Search for the cell housing the specified text and yield its [X, Y] center coordinate. 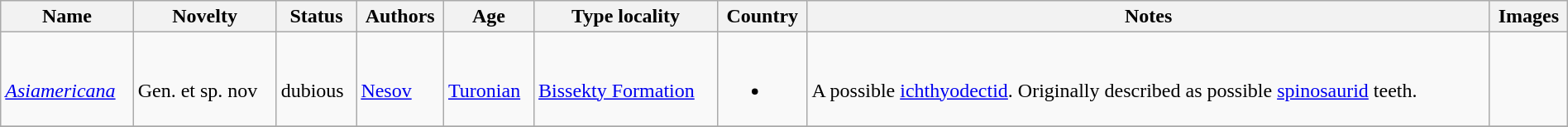
Asiamericana [67, 80]
Turonian [488, 80]
Novelty [205, 17]
Type locality [626, 17]
Notes [1148, 17]
Bissekty Formation [626, 80]
Status [316, 17]
Authors [400, 17]
Nesov [400, 80]
A possible ichthyodectid. Originally described as possible spinosaurid teeth. [1148, 80]
Name [67, 17]
Age [488, 17]
Country [762, 17]
Gen. et sp. nov [205, 80]
dubious [316, 80]
Images [1528, 17]
